Capture the cell that displays the provided text and extract its (x, y) central coordinate. 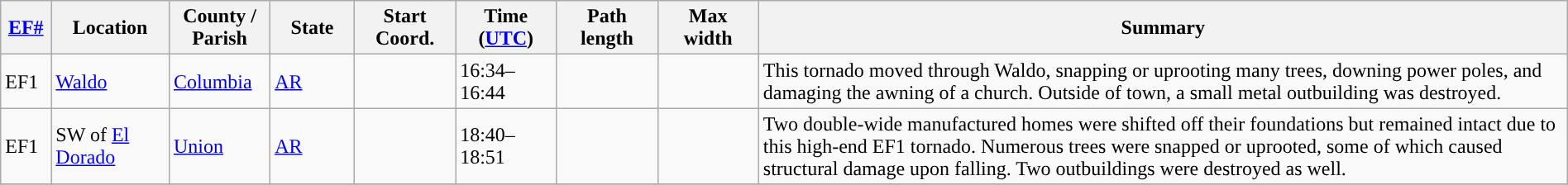
Max width (708, 28)
16:34–16:44 (506, 81)
SW of El Dorado (111, 146)
18:40–18:51 (506, 146)
Summary (1163, 28)
Path length (607, 28)
Location (111, 28)
Union (219, 146)
State (313, 28)
Waldo (111, 81)
Columbia (219, 81)
EF# (26, 28)
Start Coord. (404, 28)
County / Parish (219, 28)
Time (UTC) (506, 28)
